For the text-containing cell, return its midpoint in [X, Y] coordinate format. 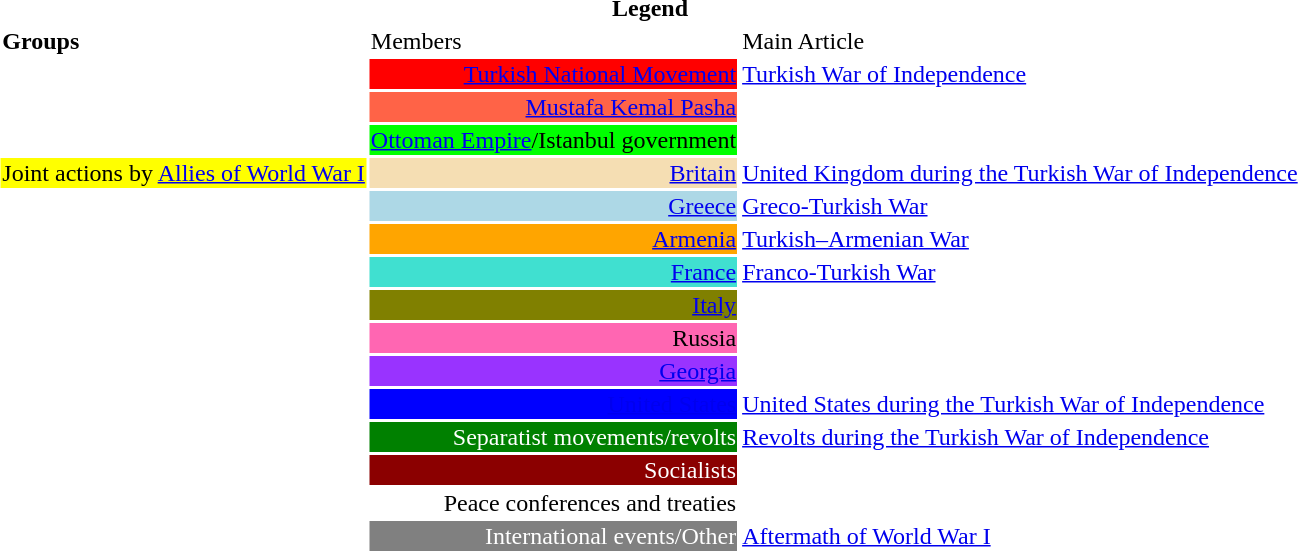
Peace conferences and treaties [553, 503]
International events/Other [553, 536]
Socialists [553, 470]
Separatist movements/revolts [553, 437]
Russia [553, 338]
Turkish National Movement [553, 74]
Members [553, 41]
Georgia [553, 371]
Armenia [553, 239]
United States [553, 404]
Groups [184, 41]
Britain [553, 173]
Joint actions by Allies of World War I [184, 173]
France [553, 272]
Ottoman Empire/Istanbul government [553, 140]
Greece [553, 206]
Mustafa Kemal Pasha [553, 107]
Italy [553, 305]
